Pinpoint the cell where the given text exists, returning its [x, y] midpoint coordinate. 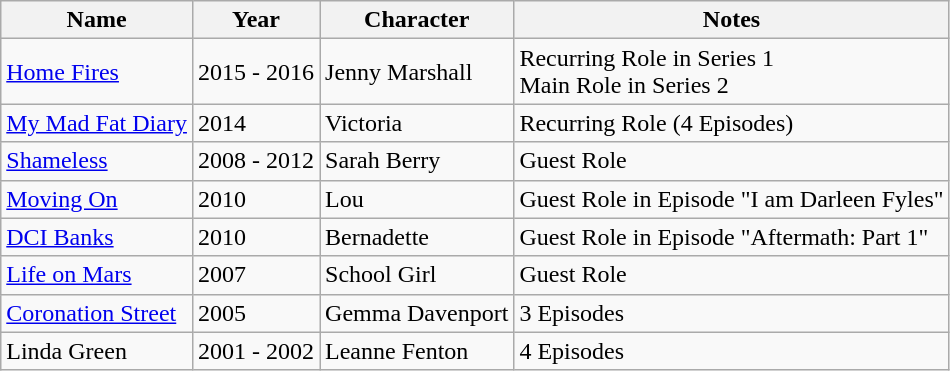
Guest Role in Episode "I am Darleen Fyles" [732, 199]
Life on Mars [97, 275]
4 Episodes [732, 351]
Coronation Street [97, 313]
Linda Green [97, 351]
Moving On [97, 199]
Jenny Marshall [417, 72]
Lou [417, 199]
Shameless [97, 161]
2008 - 2012 [256, 161]
Victoria [417, 123]
Recurring Role (4 Episodes) [732, 123]
Home Fires [97, 72]
Recurring Role in Series 1Main Role in Series 2 [732, 72]
2015 - 2016 [256, 72]
Leanne Fenton [417, 351]
Gemma Davenport [417, 313]
2014 [256, 123]
2007 [256, 275]
Notes [732, 20]
Guest Role in Episode "Aftermath: Part 1" [732, 237]
My Mad Fat Diary [97, 123]
3 Episodes [732, 313]
Year [256, 20]
Character [417, 20]
Name [97, 20]
Bernadette [417, 237]
DCI Banks [97, 237]
Sarah Berry [417, 161]
2005 [256, 313]
School Girl [417, 275]
2001 - 2002 [256, 351]
